Detect which cell encompasses the target text, then output its [X, Y] center coordinate. 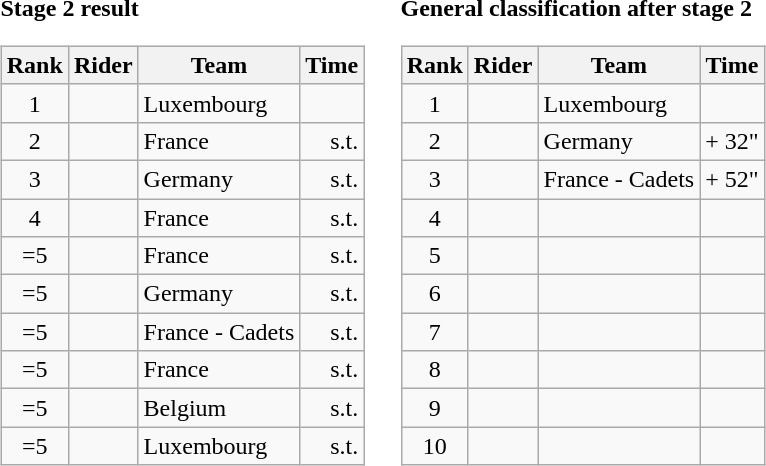
+ 52" [732, 179]
Belgium [219, 408]
9 [434, 408]
10 [434, 446]
6 [434, 294]
5 [434, 256]
8 [434, 370]
+ 32" [732, 141]
7 [434, 332]
